Detect which cell encompasses the target text, then output its [x, y] center coordinate. 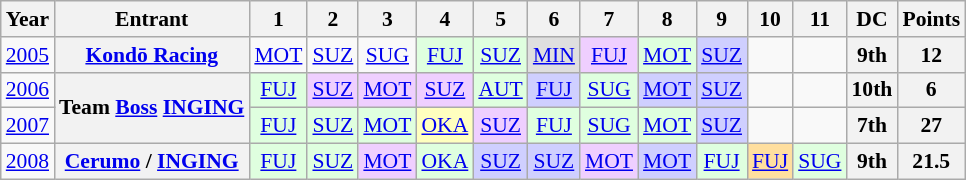
2007 [28, 126]
2 [332, 19]
5 [500, 19]
Team Boss INGING [152, 108]
4 [444, 19]
Year [28, 19]
10 [770, 19]
1 [278, 19]
3 [387, 19]
12 [931, 55]
Points [931, 19]
Cerumo / INGING [152, 162]
7th [872, 126]
9 [722, 19]
Entrant [152, 19]
2008 [28, 162]
AUT [500, 90]
Kondō Racing [152, 55]
DC [872, 19]
10th [872, 90]
2005 [28, 55]
7 [609, 19]
27 [931, 126]
MIN [554, 55]
11 [820, 19]
2006 [28, 90]
21.5 [931, 162]
8 [667, 19]
